Find where the given text appears and provide that cell's center as [X, Y] coordinate. 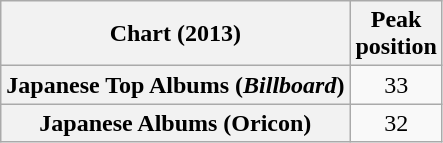
Japanese Top Albums (Billboard) [176, 85]
32 [396, 123]
Peakposition [396, 34]
Chart (2013) [176, 34]
Japanese Albums (Oricon) [176, 123]
33 [396, 85]
